Determine the (X, Y) coordinate at the center of the cell enclosing the given text.  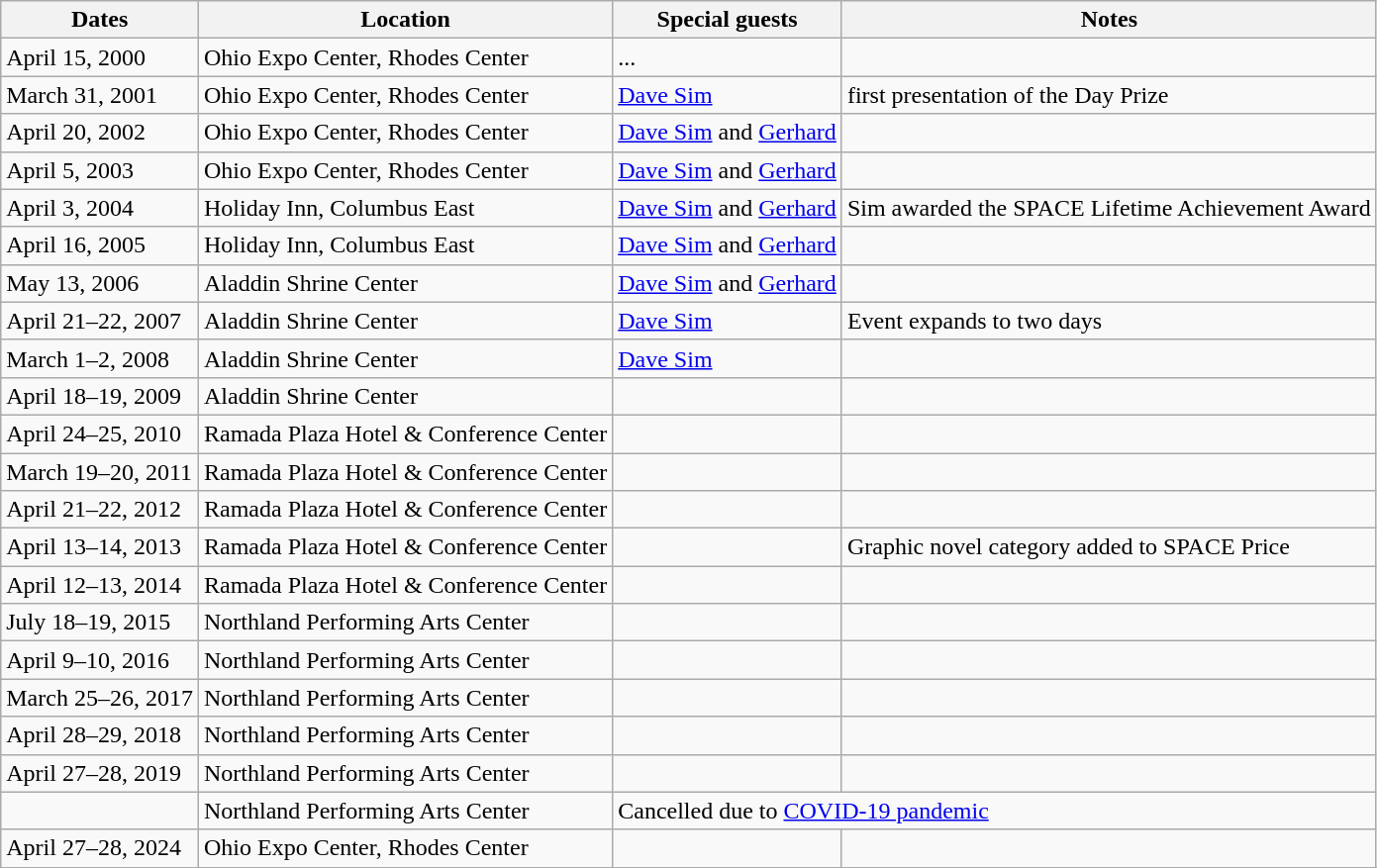
Sim awarded the SPACE Lifetime Achievement Award (1109, 208)
Notes (1109, 20)
Cancelled due to COVID-19 pandemic (995, 811)
April 24–25, 2010 (100, 434)
April 3, 2004 (100, 208)
April 12–13, 2014 (100, 585)
Special guests (728, 20)
April 21–22, 2007 (100, 321)
... (728, 57)
July 18–19, 2015 (100, 623)
first presentation of the Day Prize (1109, 95)
Location (405, 20)
April 27–28, 2024 (100, 848)
March 25–26, 2017 (100, 698)
Dates (100, 20)
April 9–10, 2016 (100, 660)
April 13–14, 2013 (100, 547)
March 31, 2001 (100, 95)
April 16, 2005 (100, 245)
March 19–20, 2011 (100, 472)
Event expands to two days (1109, 321)
April 5, 2003 (100, 170)
April 18–19, 2009 (100, 396)
May 13, 2006 (100, 283)
April 15, 2000 (100, 57)
April 28–29, 2018 (100, 735)
Graphic novel category added to SPACE Price (1109, 547)
March 1–2, 2008 (100, 358)
April 20, 2002 (100, 133)
April 27–28, 2019 (100, 773)
April 21–22, 2012 (100, 510)
